Identify which cell holds the provided text, then report its (X, Y) central coordinate. 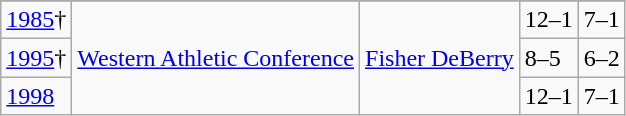
6–2 (602, 58)
Western Athletic Conference (216, 58)
1985† (36, 20)
1995† (36, 58)
8–5 (548, 58)
Fisher DeBerry (440, 58)
1998 (36, 96)
